Return (X, Y) of the center of cell containing provided text 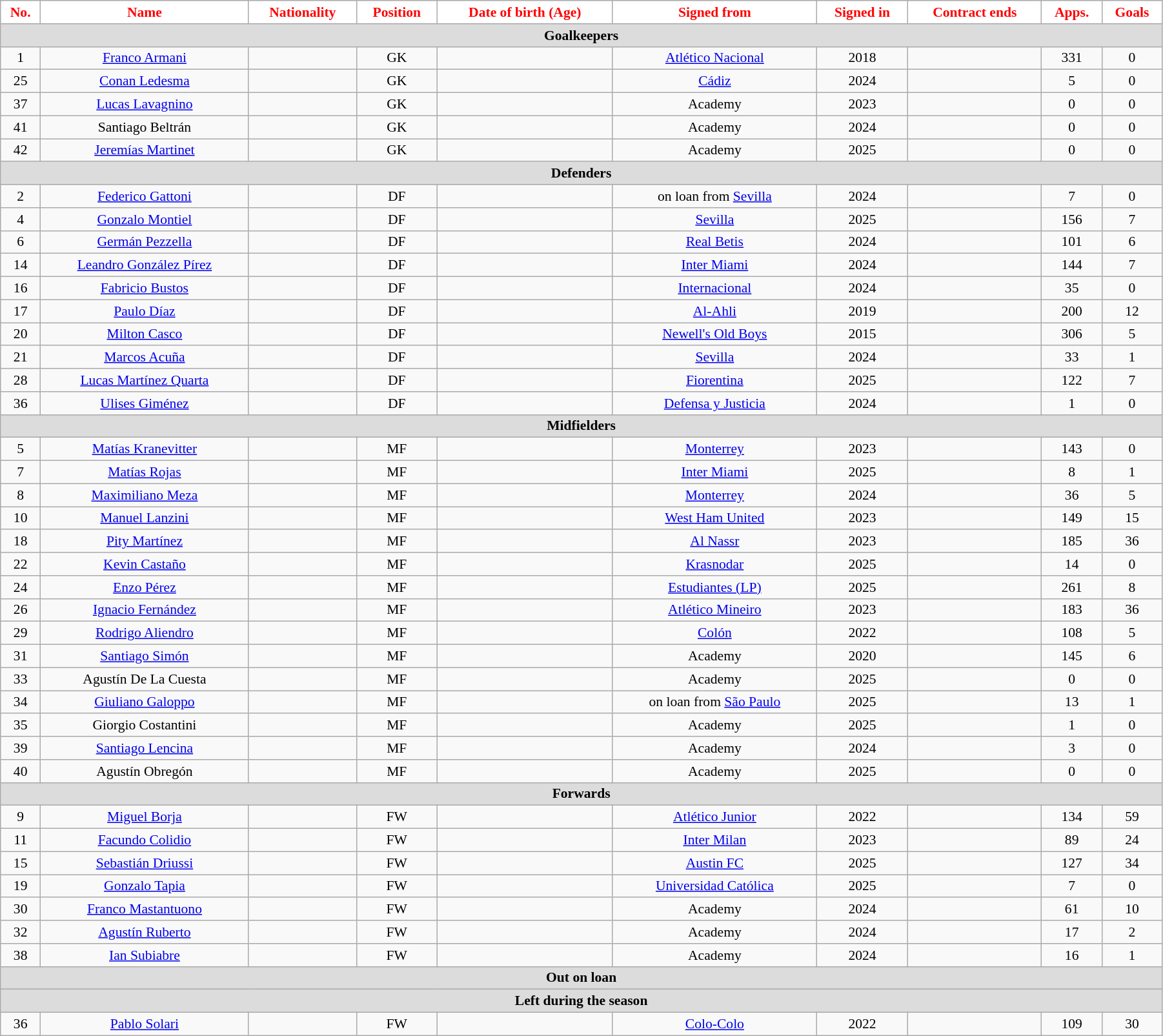
134 (1072, 817)
Paulo Díaz (145, 311)
39 (21, 748)
Facundo Colidio (145, 840)
Left during the season (581, 1001)
Atlético Mineiro (714, 610)
Defensa y Justicia (714, 403)
Maximiliano Meza (145, 495)
Colo-Colo (714, 1024)
101 (1072, 242)
Real Betis (714, 242)
Universidad Católica (714, 886)
331 (1072, 58)
61 (1072, 909)
156 (1072, 219)
Franco Mastantuono (145, 909)
9 (21, 817)
59 (1132, 817)
Colón (714, 633)
Giuliano Galoppo (145, 702)
Milton Casco (145, 334)
Gonzalo Tapia (145, 886)
145 (1072, 656)
Krasnodar (714, 564)
No. (21, 12)
Agustín Ruberto (145, 932)
4 (21, 219)
Germán Pezzella (145, 242)
2018 (862, 58)
2019 (862, 311)
West Ham United (714, 518)
12 (1132, 311)
109 (1072, 1024)
Date of birth (Age) (525, 12)
Nationality (302, 12)
32 (21, 932)
25 (21, 81)
Newell's Old Boys (714, 334)
Matías Kranevitter (145, 449)
22 (21, 564)
Matías Rojas (145, 472)
Pity Martínez (145, 542)
42 (21, 150)
Cádiz (714, 81)
Name (145, 12)
Atlético Junior (714, 817)
Al Nassr (714, 542)
Signed in (862, 12)
Inter Milan (714, 840)
Santiago Simón (145, 656)
37 (21, 105)
Gonzalo Montiel (145, 219)
Federico Gattoni (145, 196)
Pablo Solari (145, 1024)
41 (21, 127)
38 (21, 955)
Enzo Pérez (145, 587)
200 (1072, 311)
29 (21, 633)
Jeremías Martinet (145, 150)
Fiorentina (714, 380)
Lucas Martínez Quarta (145, 380)
Estudiantes (LP) (714, 587)
28 (21, 380)
143 (1072, 449)
185 (1072, 542)
183 (1072, 610)
Conan Ledesma (145, 81)
18 (21, 542)
Contract ends (975, 12)
Defenders (581, 174)
13 (1072, 702)
Santiago Beltrán (145, 127)
Lucas Lavagnino (145, 105)
Leandro González Pírez (145, 265)
Apps. (1072, 12)
Al-Ahli (714, 311)
Franco Armani (145, 58)
Agustín Obregón (145, 771)
26 (21, 610)
2020 (862, 656)
20 (21, 334)
21 (21, 358)
Internacional (714, 289)
Goalkeepers (581, 36)
127 (1072, 863)
Position (396, 12)
Manuel Lanzini (145, 518)
122 (1072, 380)
Austin FC (714, 863)
Agustín De La Cuesta (145, 679)
Forwards (581, 794)
40 (21, 771)
Ignacio Fernández (145, 610)
on loan from São Paulo (714, 702)
Kevin Castaño (145, 564)
11 (21, 840)
31 (21, 656)
Miguel Borja (145, 817)
Atlético Nacional (714, 58)
19 (21, 886)
Midfielders (581, 426)
3 (1072, 748)
Santiago Lencina (145, 748)
2015 (862, 334)
Marcos Acuña (145, 358)
89 (1072, 840)
Signed from (714, 12)
149 (1072, 518)
Fabricio Bustos (145, 289)
Sebastián Driussi (145, 863)
261 (1072, 587)
Rodrigo Aliendro (145, 633)
306 (1072, 334)
144 (1072, 265)
Ulises Giménez (145, 403)
Goals (1132, 12)
Out on loan (581, 978)
Ian Subiabre (145, 955)
Giorgio Costantini (145, 726)
on loan from Sevilla (714, 196)
108 (1072, 633)
